Identify which cell holds the provided text, then report its (x, y) central coordinate. 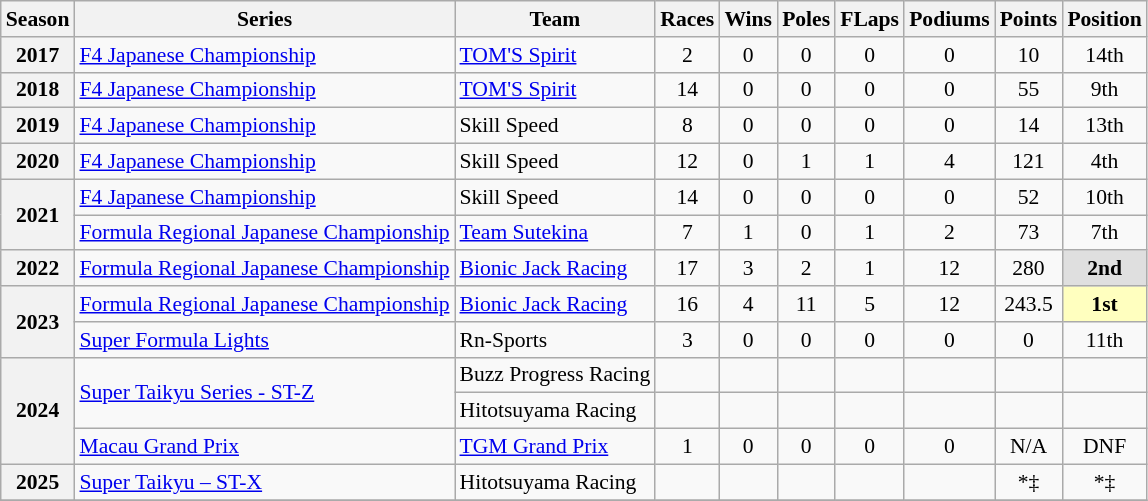
Rn-Sports (554, 340)
Super Formula Lights (264, 340)
Poles (806, 19)
DNF (1104, 447)
FLaps (870, 19)
2020 (38, 162)
2017 (38, 55)
Super Taikyu – ST-X (264, 482)
Podiums (950, 19)
52 (1029, 197)
2025 (38, 482)
Buzz Progress Racing (554, 375)
73 (1029, 233)
2023 (38, 322)
17 (687, 269)
4th (1104, 162)
16 (687, 304)
55 (1029, 90)
5 (870, 304)
7 (687, 233)
11 (806, 304)
11th (1104, 340)
2021 (38, 214)
Season (38, 19)
9th (1104, 90)
N/A (1029, 447)
2nd (1104, 269)
280 (1029, 269)
243.5 (1029, 304)
Team (554, 19)
2022 (38, 269)
7th (1104, 233)
2018 (38, 90)
2019 (38, 126)
Macau Grand Prix (264, 447)
Wins (748, 19)
13th (1104, 126)
Super Taikyu Series - ST-Z (264, 392)
Position (1104, 19)
8 (687, 126)
14th (1104, 55)
121 (1029, 162)
Team Sutekina (554, 233)
Series (264, 19)
Races (687, 19)
10th (1104, 197)
1st (1104, 304)
Points (1029, 19)
TGM Grand Prix (554, 447)
2024 (38, 410)
10 (1029, 55)
